Search for the cell housing the specified text and yield its [x, y] center coordinate. 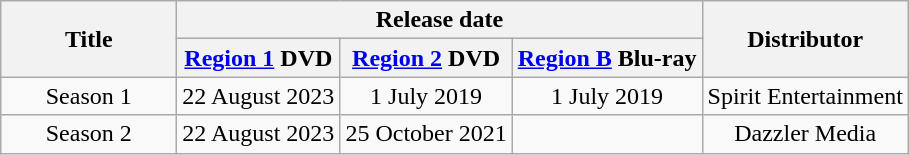
Distributor [805, 39]
Dazzler Media [805, 134]
25 October 2021 [426, 134]
Region B Blu-ray [607, 58]
Region 2 DVD [426, 58]
Season 1 [89, 96]
Season 2 [89, 134]
Title [89, 39]
Spirit Entertainment [805, 96]
Release date [440, 20]
Region 1 DVD [258, 58]
